Pinpoint the cell where the given text exists, returning its [x, y] midpoint coordinate. 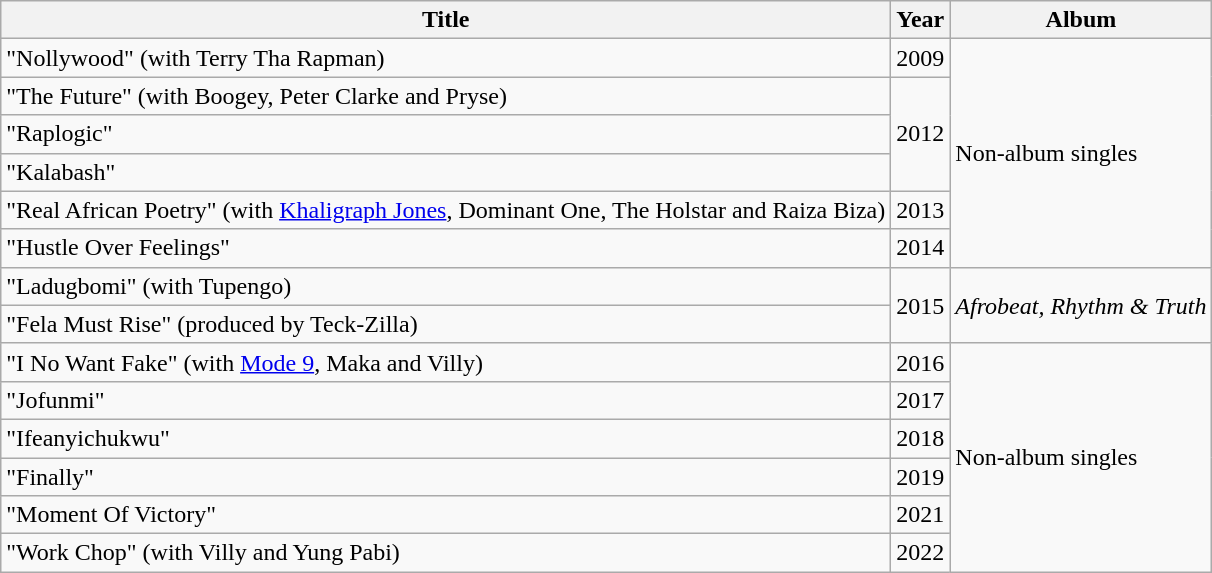
"I No Want Fake" (with Mode 9, Maka and Villy) [446, 362]
2014 [920, 248]
"The Future" (with Boogey, Peter Clarke and Pryse) [446, 96]
"Raplogic" [446, 134]
2018 [920, 438]
Afrobeat, Rhythm & Truth [1081, 305]
Title [446, 20]
"Ifeanyichukwu" [446, 438]
2012 [920, 134]
2013 [920, 210]
2017 [920, 400]
"Moment Of Victory" [446, 515]
2016 [920, 362]
"Ladugbomi" (with Tupengo) [446, 286]
2022 [920, 553]
"Jofunmi" [446, 400]
"Nollywood" (with Terry Tha Rapman) [446, 58]
"Finally" [446, 477]
2009 [920, 58]
2021 [920, 515]
"Kalabash" [446, 172]
Album [1081, 20]
Year [920, 20]
2015 [920, 305]
"Real African Poetry" (with Khaligraph Jones, Dominant One, The Holstar and Raiza Biza) [446, 210]
"Fela Must Rise" (produced by Teck-Zilla) [446, 324]
"Work Chop" (with Villy and Yung Pabi) [446, 553]
"Hustle Over Feelings" [446, 248]
2019 [920, 477]
